Detect which cell encompasses the target text, then output its [x, y] center coordinate. 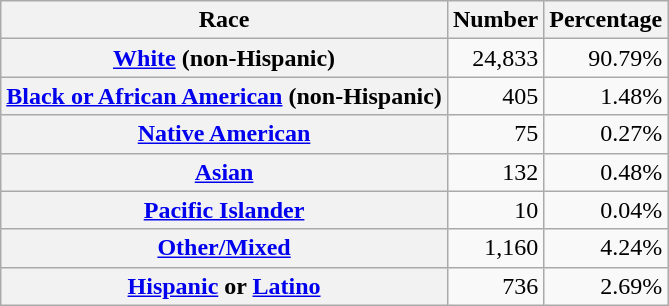
Hispanic or Latino [224, 286]
1.48% [606, 96]
0.27% [606, 134]
132 [495, 172]
1,160 [495, 248]
0.48% [606, 172]
405 [495, 96]
2.69% [606, 286]
Number [495, 20]
10 [495, 210]
Native American [224, 134]
736 [495, 286]
90.79% [606, 58]
4.24% [606, 248]
75 [495, 134]
Pacific Islander [224, 210]
0.04% [606, 210]
Black or African American (non-Hispanic) [224, 96]
24,833 [495, 58]
Race [224, 20]
Other/Mixed [224, 248]
Percentage [606, 20]
White (non-Hispanic) [224, 58]
Asian [224, 172]
